Pinpoint the cell where the given text exists, returning its (X, Y) midpoint coordinate. 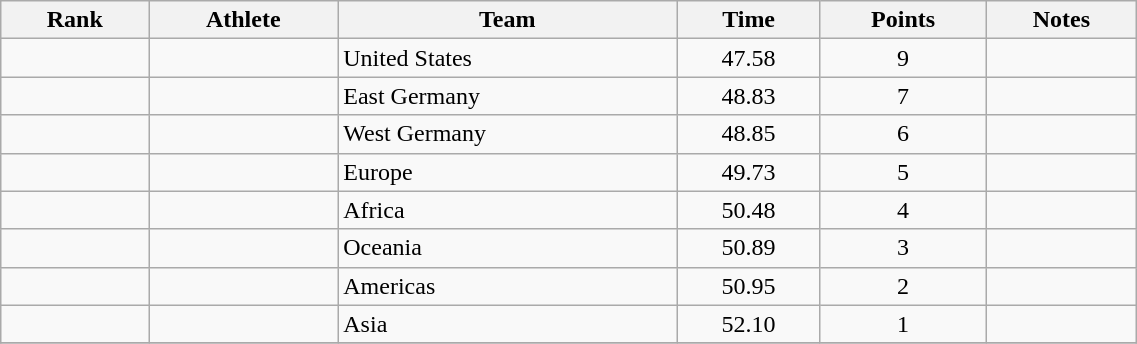
Time (748, 20)
Rank (75, 20)
6 (903, 134)
48.85 (748, 134)
Asia (508, 324)
3 (903, 248)
49.73 (748, 172)
Points (903, 20)
52.10 (748, 324)
United States (508, 58)
Americas (508, 286)
Oceania (508, 248)
East Germany (508, 96)
West Germany (508, 134)
4 (903, 210)
1 (903, 324)
Team (508, 20)
Europe (508, 172)
2 (903, 286)
47.58 (748, 58)
50.89 (748, 248)
Africa (508, 210)
Notes (1062, 20)
50.95 (748, 286)
5 (903, 172)
48.83 (748, 96)
7 (903, 96)
9 (903, 58)
50.48 (748, 210)
Athlete (244, 20)
